Scan for the cell matching the given text and deliver its (X, Y) coordinate at center. 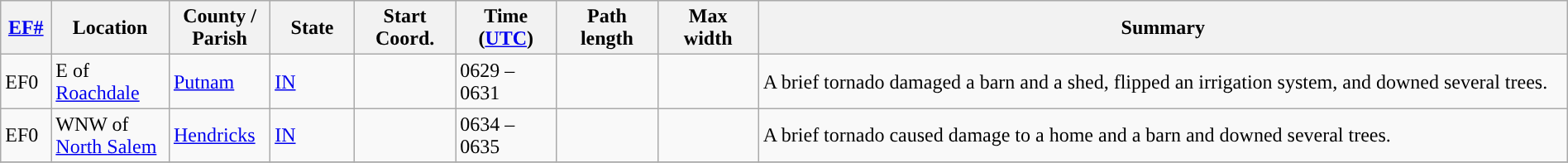
A brief tornado damaged a barn and a shed, flipped an irrigation system, and downed several trees. (1163, 81)
0629 – 0631 (506, 81)
E of Roachdale (111, 81)
Start Coord. (404, 28)
Summary (1163, 28)
Hendricks (219, 136)
WNW of North Salem (111, 136)
EF# (26, 28)
0634 – 0635 (506, 136)
County / Parish (219, 28)
State (313, 28)
Path length (607, 28)
A brief tornado caused damage to a home and a barn and downed several trees. (1163, 136)
Time (UTC) (506, 28)
Putnam (219, 81)
Max width (708, 28)
Location (111, 28)
